Output the [X, Y] coordinate of the center of the cell containing the given text.  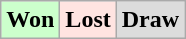
Draw [150, 20]
Won [30, 20]
Lost [88, 20]
